Find where the given text appears and provide that cell's center as [x, y] coordinate. 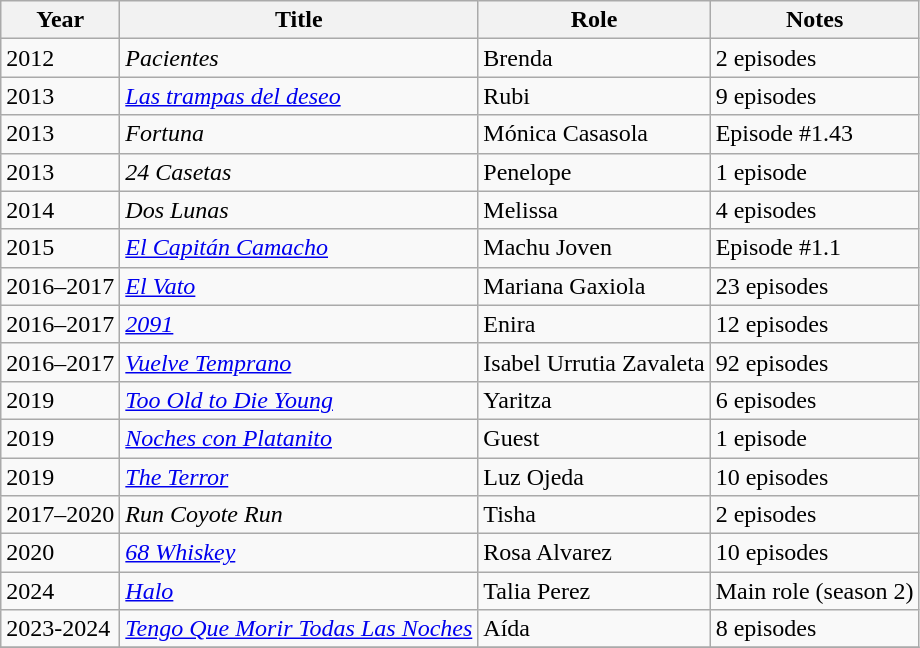
Notes [814, 20]
The Terror [299, 477]
6 episodes [814, 400]
Tisha [594, 515]
Penelope [594, 172]
Brenda [594, 58]
Dos Lunas [299, 210]
2091 [299, 324]
Yaritza [594, 400]
9 episodes [814, 96]
Role [594, 20]
Episode #1.43 [814, 134]
92 episodes [814, 362]
Aída [594, 629]
El Vato [299, 286]
2020 [60, 553]
Pacientes [299, 58]
2015 [60, 248]
Enira [594, 324]
El Capitán Camacho [299, 248]
8 episodes [814, 629]
Mariana Gaxiola [594, 286]
Machu Joven [594, 248]
Too Old to Die Young [299, 400]
Mónica Casasola [594, 134]
Melissa [594, 210]
Fortuna [299, 134]
Rubi [594, 96]
Main role (season 2) [814, 591]
Isabel Urrutia Zavaleta [594, 362]
Noches con Platanito [299, 438]
Tengo Que Morir Todas Las Noches [299, 629]
Year [60, 20]
Las trampas del deseo [299, 96]
23 episodes [814, 286]
Halo [299, 591]
2023-2024 [60, 629]
Title [299, 20]
2017–2020 [60, 515]
2014 [60, 210]
12 episodes [814, 324]
Guest [594, 438]
4 episodes [814, 210]
Talia Perez [594, 591]
2012 [60, 58]
Rosa Alvarez [594, 553]
Luz Ojeda [594, 477]
68 Whiskey [299, 553]
2024 [60, 591]
Episode #1.1 [814, 248]
Run Coyote Run [299, 515]
24 Casetas [299, 172]
Vuelve Temprano [299, 362]
